Capture the cell that displays the provided text and extract its (X, Y) central coordinate. 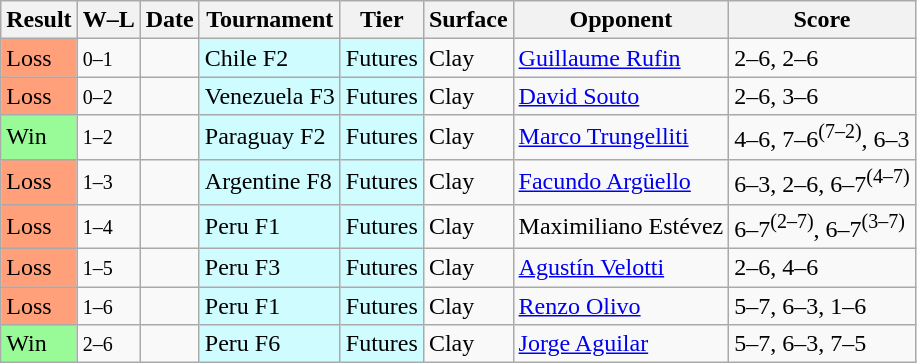
Date (170, 20)
Chile F2 (270, 58)
6–7(2–7), 6–7(3–7) (822, 226)
4–6, 7–6(7–2), 6–3 (822, 138)
Agustín Velotti (621, 268)
Maximiliano Estévez (621, 226)
0–1 (108, 58)
1–3 (108, 182)
2–6 (108, 344)
Result (39, 20)
Marco Trungelliti (621, 138)
Jorge Aguilar (621, 344)
Tier (382, 20)
Argentine F8 (270, 182)
1–4 (108, 226)
5–7, 6–3, 1–6 (822, 306)
Tournament (270, 20)
Venezuela F3 (270, 96)
Guillaume Rufin (621, 58)
Opponent (621, 20)
David Souto (621, 96)
0–2 (108, 96)
5–7, 6–3, 7–5 (822, 344)
Facundo Argüello (621, 182)
1–5 (108, 268)
Paraguay F2 (270, 138)
1–2 (108, 138)
Peru F3 (270, 268)
Peru F6 (270, 344)
Score (822, 20)
6–3, 2–6, 6–7(4–7) (822, 182)
2–6, 4–6 (822, 268)
Surface (468, 20)
2–6, 2–6 (822, 58)
2–6, 3–6 (822, 96)
W–L (108, 20)
1–6 (108, 306)
Renzo Olivo (621, 306)
